Identify which cell holds the provided text, then report its [x, y] central coordinate. 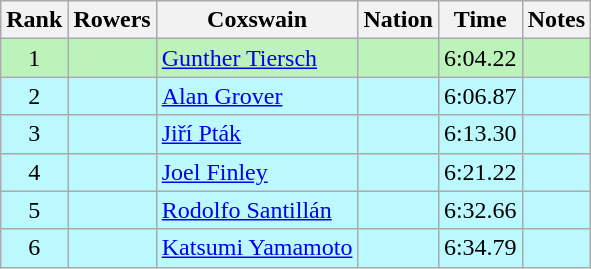
Joel Finley [257, 172]
6:13.30 [480, 134]
6:34.79 [480, 248]
2 [34, 96]
Rowers [112, 20]
4 [34, 172]
Notes [556, 20]
1 [34, 58]
Gunther Tiersch [257, 58]
Rodolfo Santillán [257, 210]
5 [34, 210]
6:32.66 [480, 210]
6:21.22 [480, 172]
Jiří Pták [257, 134]
Katsumi Yamamoto [257, 248]
Nation [398, 20]
Coxswain [257, 20]
6:06.87 [480, 96]
Time [480, 20]
6:04.22 [480, 58]
6 [34, 248]
Alan Grover [257, 96]
Rank [34, 20]
3 [34, 134]
